Find where the given text appears and provide that cell's center as [X, Y] coordinate. 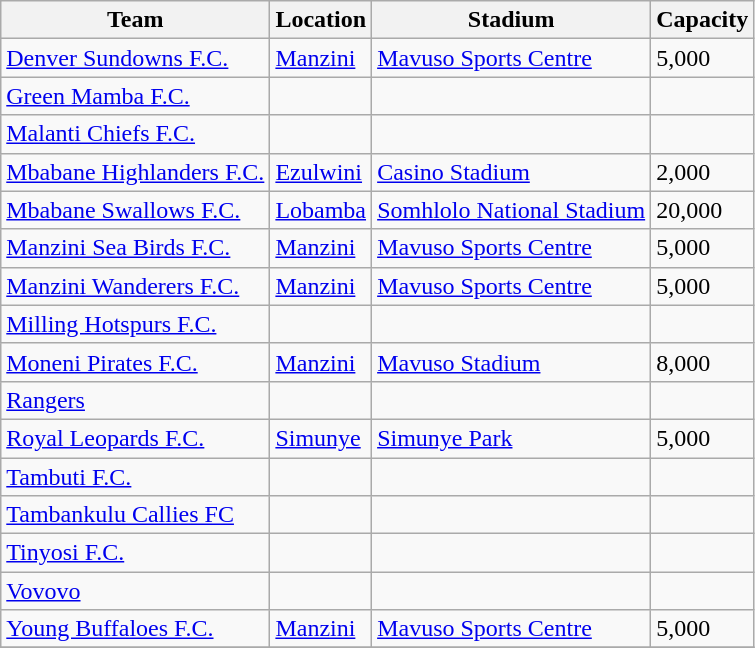
Malanti Chiefs F.C. [136, 134]
20,000 [702, 210]
Capacity [702, 20]
Casino Stadium [512, 172]
Moneni Pirates F.C. [136, 362]
Mbabane Highlanders F.C. [136, 172]
Manzini Sea Birds F.C. [136, 248]
Young Buffaloes F.C. [136, 629]
Manzini Wanderers F.C. [136, 286]
Rangers [136, 400]
Green Mamba F.C. [136, 96]
2,000 [702, 172]
Tambankulu Callies FC [136, 515]
Ezulwini [321, 172]
Stadium [512, 20]
Simunye Park [512, 438]
Mbabane Swallows F.C. [136, 210]
Team [136, 20]
8,000 [702, 362]
Mavuso Stadium [512, 362]
Milling Hotspurs F.C. [136, 324]
Denver Sundowns F.C. [136, 58]
Location [321, 20]
Royal Leopards F.C. [136, 438]
Vovovo [136, 591]
Tambuti F.C. [136, 477]
Tinyosi F.C. [136, 553]
Lobamba [321, 210]
Somhlolo National Stadium [512, 210]
Simunye [321, 438]
